Find where the given text appears and provide that cell's center as [x, y] coordinate. 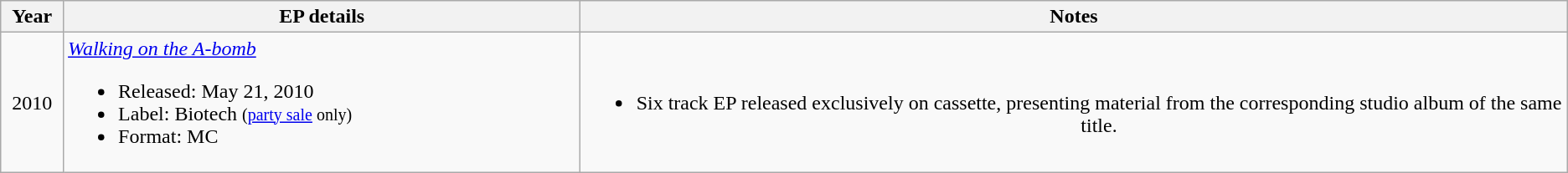
Walking on the A-bombReleased: May 21, 2010Label: Biotech (party sale only)Format: MC [322, 102]
Six track EP released exclusively on cassette, presenting material from the corresponding studio album of the same title. [1074, 102]
2010 [32, 102]
Year [32, 17]
EP details [322, 17]
Notes [1074, 17]
